Output the (X, Y) coordinate of the center of the cell containing the given text.  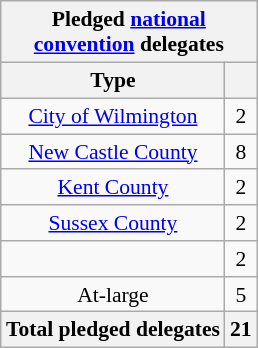
City of Wilmington (113, 116)
Type (113, 80)
Kent County (113, 187)
New Castle County (113, 152)
Pledged nationalconvention delegates (129, 32)
Total pledged delegates (113, 330)
21 (241, 330)
5 (241, 294)
8 (241, 152)
Sussex County (113, 223)
At-large (113, 294)
